Output the [X, Y] coordinate of the center of the cell containing the given text.  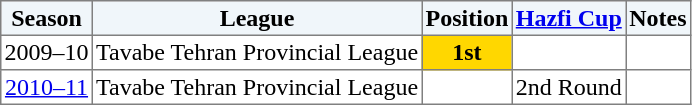
2010–11 [47, 87]
Hazfi Cup [569, 18]
Notes [658, 18]
2009–10 [47, 52]
Position [467, 18]
Season [47, 18]
1st [467, 52]
League [257, 18]
2nd Round [569, 87]
